Identify which cell holds the provided text, then report its [X, Y] central coordinate. 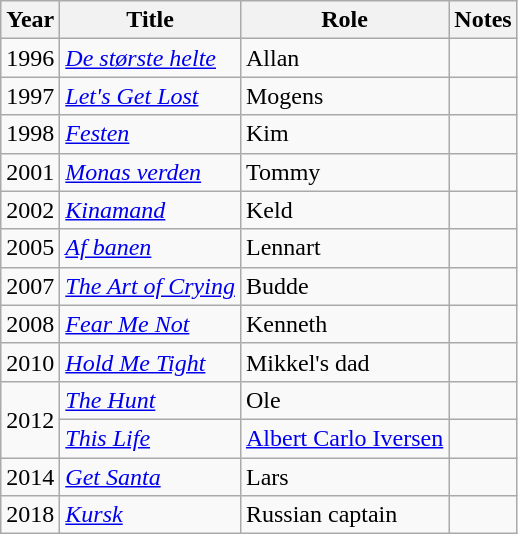
1998 [30, 134]
The Hunt [150, 400]
Title [150, 20]
2007 [30, 286]
2018 [30, 515]
Role [344, 20]
Hold Me Tight [150, 362]
Albert Carlo Iversen [344, 438]
Kursk [150, 515]
2012 [30, 419]
Kinamand [150, 210]
Allan [344, 58]
Festen [150, 134]
Let's Get Lost [150, 96]
Lennart [344, 248]
2010 [30, 362]
Russian captain [344, 515]
Keld [344, 210]
2001 [30, 172]
1997 [30, 96]
2002 [30, 210]
Budde [344, 286]
Year [30, 20]
2008 [30, 324]
De største helte [150, 58]
1996 [30, 58]
Kim [344, 134]
Kenneth [344, 324]
Lars [344, 477]
2014 [30, 477]
This Life [150, 438]
Mikkel's dad [344, 362]
2005 [30, 248]
Monas verden [150, 172]
Notes [483, 20]
Get Santa [150, 477]
Mogens [344, 96]
Fear Me Not [150, 324]
Af banen [150, 248]
The Art of Crying [150, 286]
Ole [344, 400]
Tommy [344, 172]
